From the cell containing the given text, extract its center point as [X, Y] coordinate. 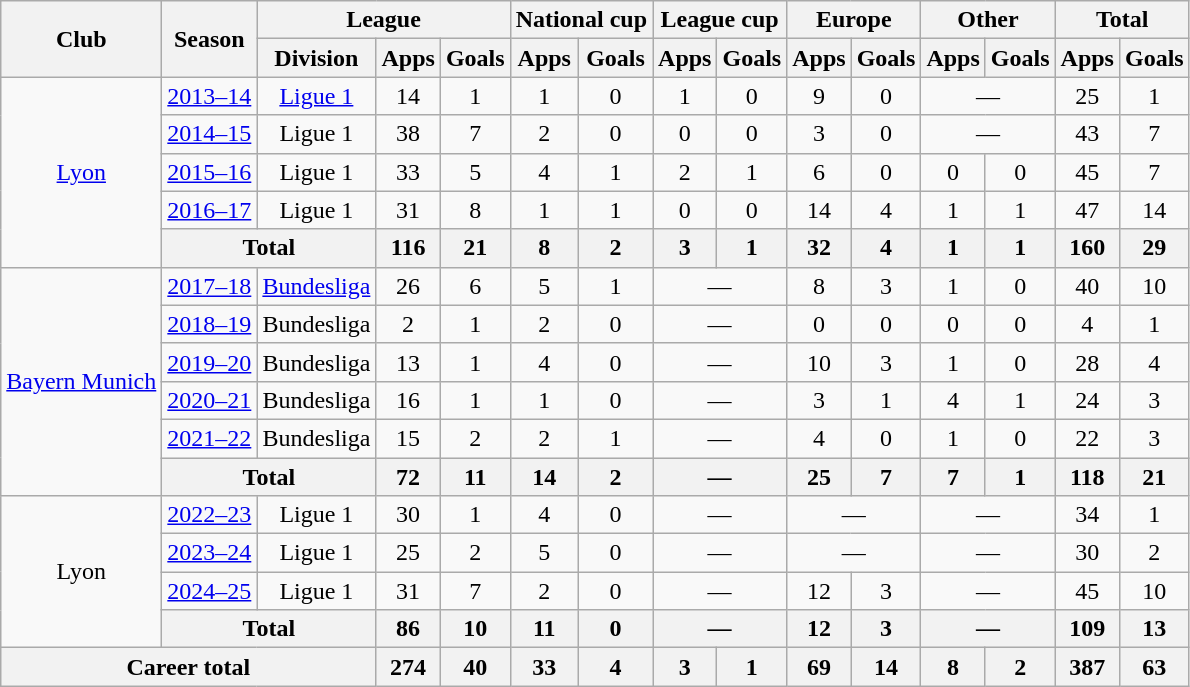
9 [819, 96]
2015–16 [210, 172]
34 [1087, 515]
2018–19 [210, 324]
Season [210, 39]
160 [1087, 248]
63 [1154, 667]
2014–15 [210, 134]
118 [1087, 477]
2019–20 [210, 362]
2013–14 [210, 96]
2017–18 [210, 286]
274 [408, 667]
2023–24 [210, 553]
28 [1087, 362]
43 [1087, 134]
69 [819, 667]
2020–21 [210, 400]
League [384, 20]
League cup [720, 20]
National cup [581, 20]
16 [408, 400]
86 [408, 629]
Other [988, 20]
72 [408, 477]
2021–22 [210, 438]
2016–17 [210, 210]
387 [1087, 667]
15 [408, 438]
Club [82, 39]
47 [1087, 210]
2024–25 [210, 591]
Career total [188, 667]
32 [819, 248]
Bayern Munich [82, 381]
Europe [854, 20]
26 [408, 286]
116 [408, 248]
Division [316, 58]
24 [1087, 400]
38 [408, 134]
2022–23 [210, 515]
29 [1154, 248]
22 [1087, 438]
109 [1087, 629]
